Find where the given text appears and provide that cell's center as [X, Y] coordinate. 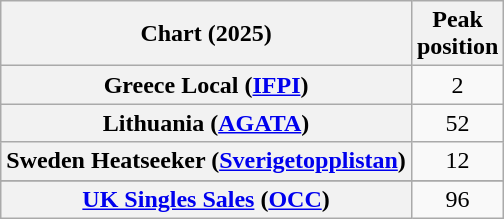
Lithuania (AGATA) [206, 123]
Peakposition [457, 34]
52 [457, 123]
Sweden Heatseeker (Sverigetopplistan) [206, 161]
UK Singles Sales (OCC) [206, 199]
2 [457, 85]
96 [457, 199]
Chart (2025) [206, 34]
12 [457, 161]
Greece Local (IFPI) [206, 85]
